Find where the given text appears and provide that cell's center as [X, Y] coordinate. 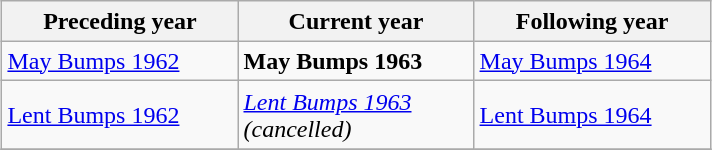
May Bumps 1964 [592, 61]
Lent Bumps 1963 (cancelled) [356, 115]
Preceding year [120, 21]
May Bumps 1962 [120, 61]
Lent Bumps 1962 [120, 115]
Current year [356, 21]
Following year [592, 21]
May Bumps 1963 [356, 61]
Lent Bumps 1964 [592, 115]
